Return (X, Y) of the center of cell containing provided text 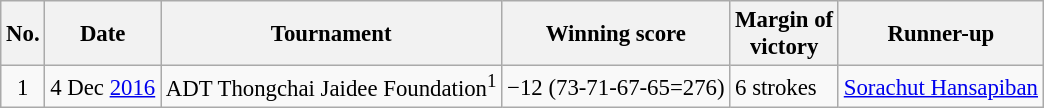
6 strokes (784, 87)
Tournament (330, 34)
−12 (73-71-67-65=276) (616, 87)
Sorachut Hansapiban (940, 87)
Runner-up (940, 34)
Date (103, 34)
Margin ofvictory (784, 34)
ADT Thongchai Jaidee Foundation1 (330, 87)
No. (23, 34)
4 Dec 2016 (103, 87)
1 (23, 87)
Winning score (616, 34)
